For the text-containing cell, return its midpoint in [X, Y] coordinate format. 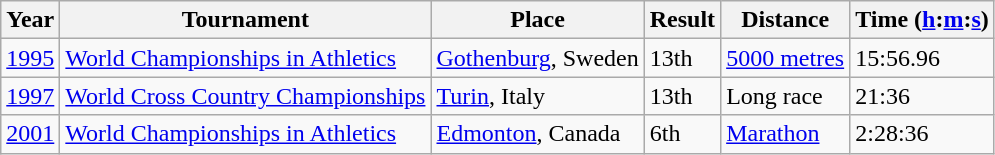
2001 [30, 134]
5000 metres [786, 58]
6th [682, 134]
Edmonton, Canada [538, 134]
1995 [30, 58]
21:36 [922, 96]
Turin, Italy [538, 96]
Time (h:m:s) [922, 20]
Place [538, 20]
Year [30, 20]
15:56.96 [922, 58]
2:28:36 [922, 134]
Tournament [246, 20]
Marathon [786, 134]
Distance [786, 20]
Result [682, 20]
Gothenburg, Sweden [538, 58]
1997 [30, 96]
World Cross Country Championships [246, 96]
Long race [786, 96]
